Return the [X, Y] coordinate for the center point of the cell that contains the specified text.  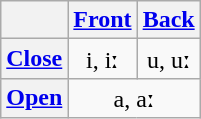
Open [34, 98]
Front [102, 20]
u, uː [168, 59]
Close [34, 59]
i, iː [102, 59]
Back [168, 20]
a, aː [134, 98]
